Pinpoint the cell where the given text exists, returning its [x, y] midpoint coordinate. 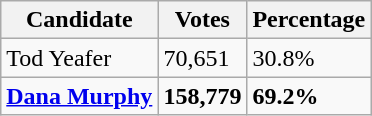
Votes [202, 20]
Percentage [309, 20]
Candidate [80, 20]
Tod Yeafer [80, 58]
70,651 [202, 58]
69.2% [309, 96]
158,779 [202, 96]
30.8% [309, 58]
Dana Murphy [80, 96]
